Identify which cell holds the provided text, then report its [x, y] central coordinate. 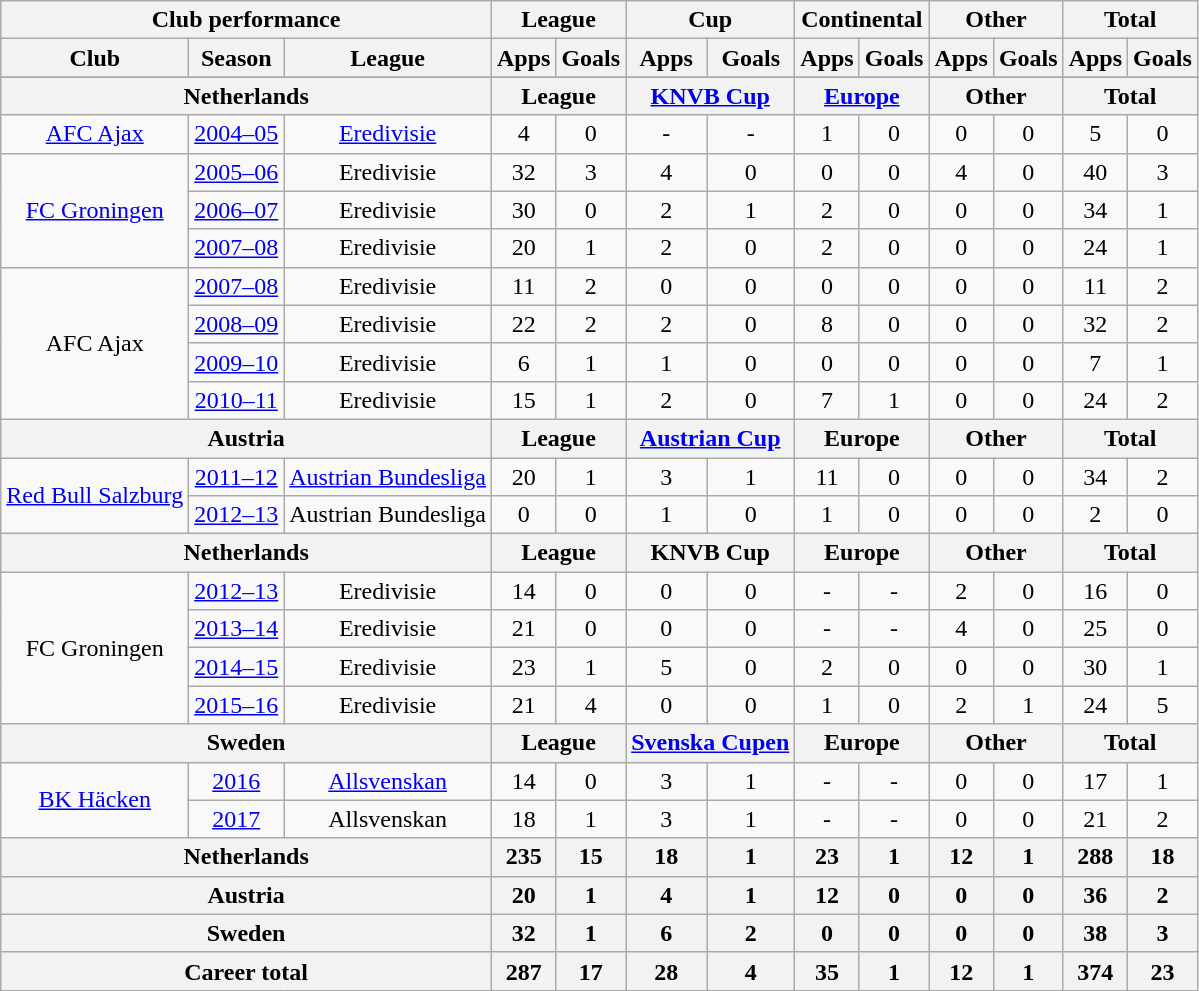
35 [827, 971]
25 [1095, 629]
Season [236, 58]
8 [827, 324]
Continental [862, 20]
Club [95, 58]
2014–15 [236, 667]
2015–16 [236, 705]
36 [1095, 895]
2010–11 [236, 400]
2006–07 [236, 210]
Svenska Cupen [710, 743]
Austrian Cup [710, 438]
2016 [236, 781]
2017 [236, 819]
Club performance [246, 20]
22 [523, 324]
BK Häcken [95, 800]
Career total [246, 971]
28 [666, 971]
235 [523, 857]
2005–06 [236, 172]
2009–10 [236, 362]
Red Bull Salzburg [95, 496]
2004–05 [236, 134]
2008–09 [236, 324]
40 [1095, 172]
16 [1095, 591]
2013–14 [236, 629]
38 [1095, 933]
288 [1095, 857]
2011–12 [236, 477]
287 [523, 971]
374 [1095, 971]
Cup [710, 20]
